Pinpoint the cell where the given text exists, returning its (x, y) midpoint coordinate. 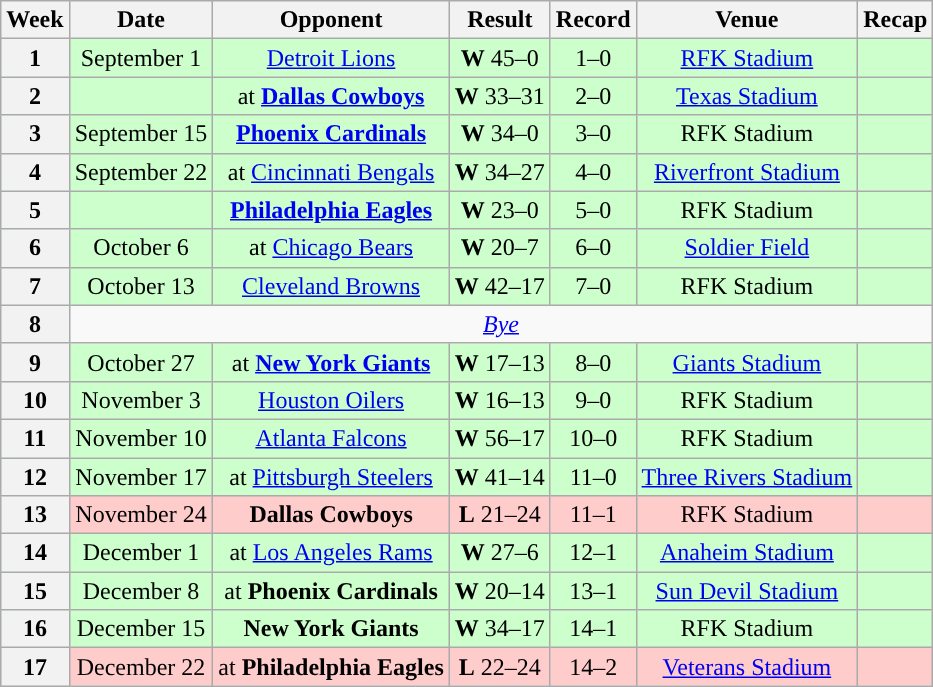
Texas Stadium (747, 96)
November 17 (141, 477)
13–1 (593, 591)
9–0 (593, 400)
5–0 (593, 210)
November 3 (141, 400)
Date (141, 20)
December 1 (141, 553)
September 1 (141, 58)
6–0 (593, 248)
December 8 (141, 591)
W 20–14 (500, 591)
W 34–17 (500, 629)
W 41–14 (500, 477)
Result (500, 20)
7 (35, 286)
W 23–0 (500, 210)
W 42–17 (500, 286)
Dallas Cowboys (331, 515)
November 10 (141, 438)
at Pittsburgh Steelers (331, 477)
8 (35, 324)
Atlanta Falcons (331, 438)
4 (35, 172)
W 20–7 (500, 248)
13 (35, 515)
4–0 (593, 172)
Cleveland Browns (331, 286)
September 22 (141, 172)
December 22 (141, 667)
5 (35, 210)
2–0 (593, 96)
W 17–13 (500, 362)
New York Giants (331, 629)
6 (35, 248)
8–0 (593, 362)
at Cincinnati Bengals (331, 172)
Veterans Stadium (747, 667)
Phoenix Cardinals (331, 134)
October 6 (141, 248)
10 (35, 400)
November 24 (141, 515)
at Phoenix Cardinals (331, 591)
W 34–27 (500, 172)
1 (35, 58)
December 15 (141, 629)
Soldier Field (747, 248)
17 (35, 667)
12 (35, 477)
3–0 (593, 134)
L 21–24 (500, 515)
Recap (896, 20)
Detroit Lions (331, 58)
W 56–17 (500, 438)
L 22–24 (500, 667)
Bye (501, 324)
15 (35, 591)
7–0 (593, 286)
9 (35, 362)
Giants Stadium (747, 362)
1–0 (593, 58)
October 27 (141, 362)
11 (35, 438)
at Philadelphia Eagles (331, 667)
Three Rivers Stadium (747, 477)
16 (35, 629)
October 13 (141, 286)
Sun Devil Stadium (747, 591)
11–1 (593, 515)
Week (35, 20)
14 (35, 553)
10–0 (593, 438)
W 45–0 (500, 58)
Philadelphia Eagles (331, 210)
2 (35, 96)
Venue (747, 20)
W 33–31 (500, 96)
at Chicago Bears (331, 248)
Anaheim Stadium (747, 553)
at Los Angeles Rams (331, 553)
Houston Oilers (331, 400)
at New York Giants (331, 362)
Record (593, 20)
14–1 (593, 629)
3 (35, 134)
12–1 (593, 553)
11–0 (593, 477)
Opponent (331, 20)
W 16–13 (500, 400)
September 15 (141, 134)
14–2 (593, 667)
W 34–0 (500, 134)
at Dallas Cowboys (331, 96)
W 27–6 (500, 553)
Riverfront Stadium (747, 172)
